Return (X, Y) of the center of cell containing provided text 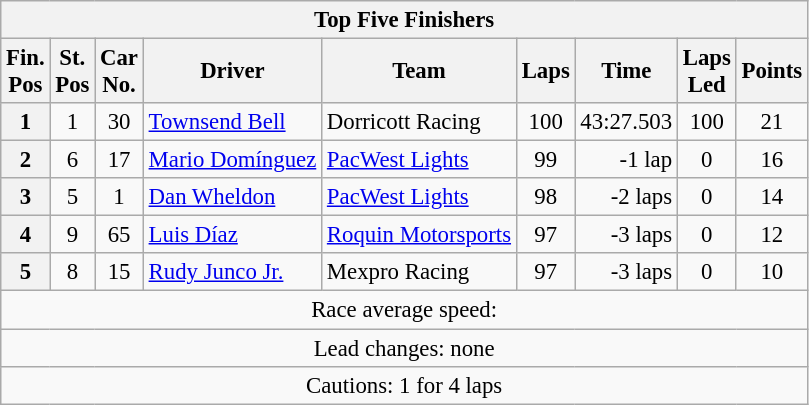
Cautions: 1 for 4 laps (404, 385)
16 (772, 160)
Mexpro Racing (420, 273)
6 (72, 160)
Luis Díaz (232, 235)
Dorricott Racing (420, 122)
30 (120, 122)
3 (26, 197)
65 (120, 235)
Mario Domínguez (232, 160)
Roquin Motorsports (420, 235)
Time (626, 72)
21 (772, 122)
Top Five Finishers (404, 20)
Rudy Junco Jr. (232, 273)
14 (772, 197)
LapsLed (706, 72)
17 (120, 160)
Fin.Pos (26, 72)
CarNo. (120, 72)
9 (72, 235)
Townsend Bell (232, 122)
Laps (546, 72)
Race average speed: (404, 310)
12 (772, 235)
-1 lap (626, 160)
Lead changes: none (404, 348)
Dan Wheldon (232, 197)
St.Pos (72, 72)
43:27.503 (626, 122)
98 (546, 197)
-2 laps (626, 197)
15 (120, 273)
Driver (232, 72)
99 (546, 160)
8 (72, 273)
Points (772, 72)
2 (26, 160)
4 (26, 235)
10 (772, 273)
Team (420, 72)
